Capture the cell that displays the provided text and extract its (X, Y) central coordinate. 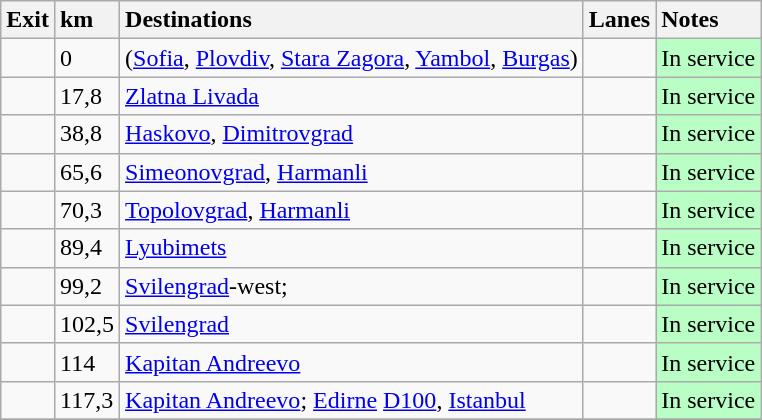
89,4 (86, 248)
Notes (708, 20)
Destinations (352, 20)
km (86, 20)
99,2 (86, 286)
Lyubimets (352, 248)
38,8 (86, 134)
114 (86, 362)
0 (86, 58)
Haskovo, Dimitrovgrad (352, 134)
117,3 (86, 400)
70,3 (86, 210)
Lanes (619, 20)
17,8 (86, 96)
Exit (28, 20)
(Sofia, Plovdiv, Stara Zagora, Yambol, Burgas) (352, 58)
Kapitan Andreevo; Edirne D100, Istanbul (352, 400)
Kapitan Andreevo (352, 362)
102,5 (86, 324)
Topolovgrad, Harmanli (352, 210)
Svilengrad-west; (352, 286)
Svilengrad (352, 324)
Simeonovgrad, Harmanli (352, 172)
65,6 (86, 172)
Zlatna Livada (352, 96)
